Extract the (X, Y) coordinate from the center of the cell holding the provided text.  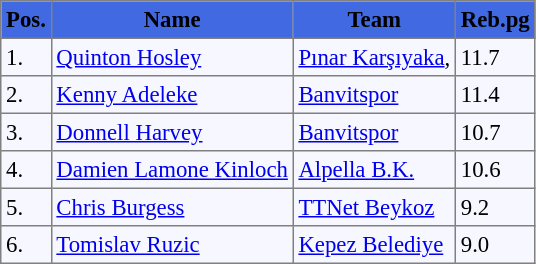
Name (172, 20)
4. (26, 170)
9.0 (495, 245)
Kepez Belediye (374, 245)
10.6 (495, 170)
10.7 (495, 132)
Damien Lamone Kinloch (172, 170)
9.2 (495, 207)
2. (26, 95)
Donnell Harvey (172, 132)
TTNet Beykoz (374, 207)
Quinton Hosley (172, 57)
Reb.pg (495, 20)
1. (26, 57)
Kenny Adeleke (172, 95)
Pos. (26, 20)
11.7 (495, 57)
11.4 (495, 95)
Tomislav Ruzic (172, 245)
5. (26, 207)
6. (26, 245)
Chris Burgess (172, 207)
Alpella B.K. (374, 170)
3. (26, 132)
Pınar Karşıyaka, (374, 57)
Team (374, 20)
